Extract the (x, y) coordinate from the center of the cell holding the provided text.  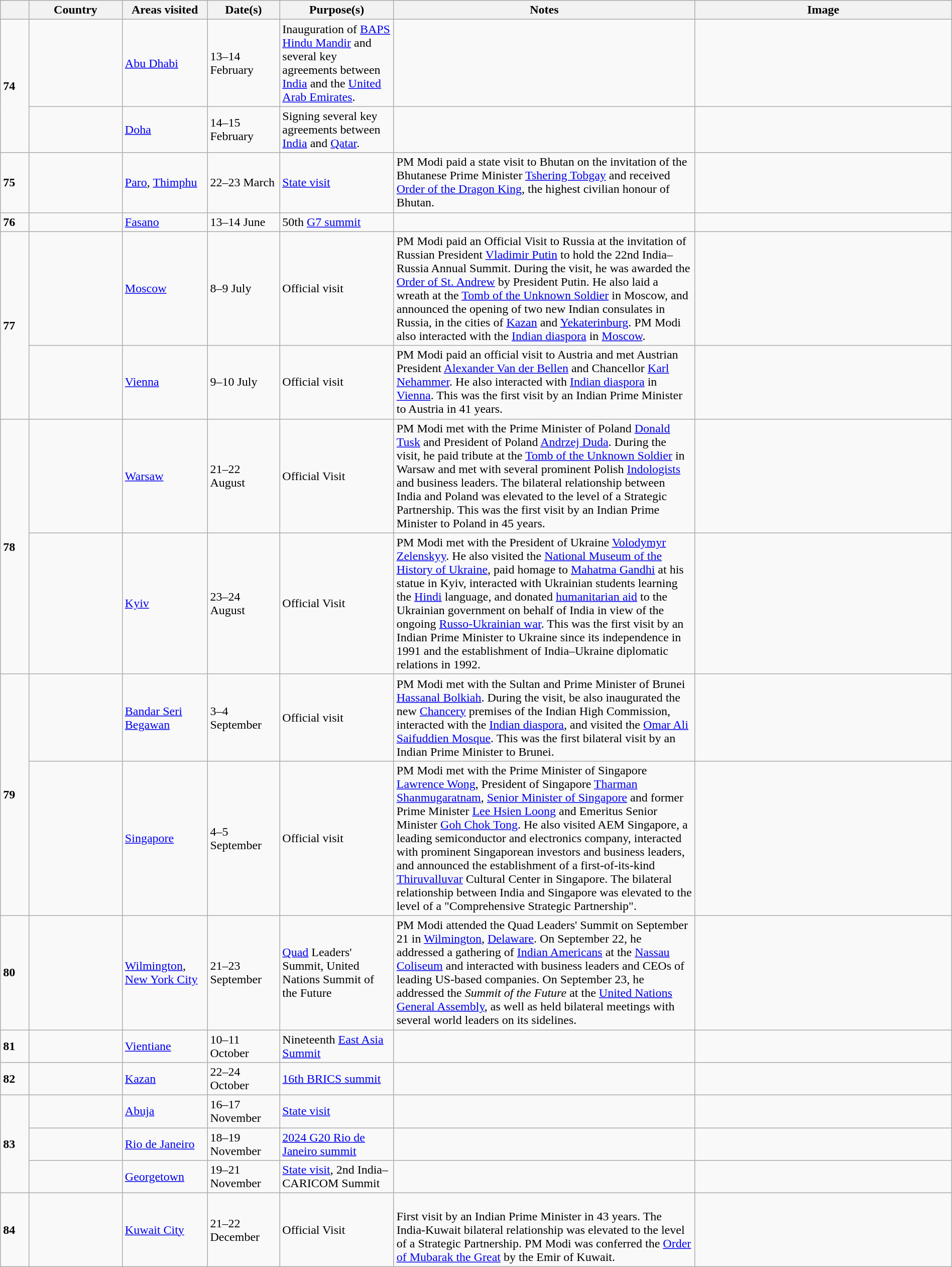
82 (15, 1079)
79 (15, 794)
Warsaw (165, 476)
Quad Leaders' Summit, United Nations Summit of the Future (336, 972)
Image (823, 10)
8–9 July (244, 288)
Singapore (165, 838)
9–10 July (244, 382)
Doha (165, 130)
Vientiane (165, 1046)
22–23 March (244, 183)
Vienna (165, 382)
Paro, Thimphu (165, 183)
21–23 September (244, 972)
13–14 June (244, 222)
81 (15, 1046)
Kuwait City (165, 1230)
21–22 December (244, 1230)
16–17 November (244, 1112)
18–19 November (244, 1144)
75 (15, 183)
3–4 September (244, 717)
Rio de Janeiro (165, 1144)
4–5 September (244, 838)
Kyiv (165, 604)
16th BRICS summit (336, 1079)
Nineteenth East Asia Summit (336, 1046)
10–11 October (244, 1046)
Abu Dhabi (165, 63)
Wilmington, New York City (165, 972)
Bandar Seri Begawan (165, 717)
Inauguration of BAPS Hindu Mandir and several key agreements between India and the United Arab Emirates. (336, 63)
19–21 November (244, 1177)
Signing several key agreements between India and Qatar. (336, 130)
Fasano (165, 222)
84 (15, 1230)
21–22 August (244, 476)
74 (15, 86)
14–15 February (244, 130)
Purpose(s) (336, 10)
Date(s) (244, 10)
2024 G20 Rio de Janeiro summit (336, 1144)
Georgetown (165, 1177)
78 (15, 546)
Country (76, 10)
83 (15, 1144)
Kazan (165, 1079)
State visit, 2nd India–CARICOM Summit (336, 1177)
23–24 August (244, 604)
80 (15, 972)
Notes (544, 10)
50th G7 summit (336, 222)
22–24 October (244, 1079)
Moscow (165, 288)
77 (15, 325)
13–14 February (244, 63)
Abuja (165, 1112)
Areas visited (165, 10)
76 (15, 222)
